From the cell containing the given text, extract its center point as (x, y) coordinate. 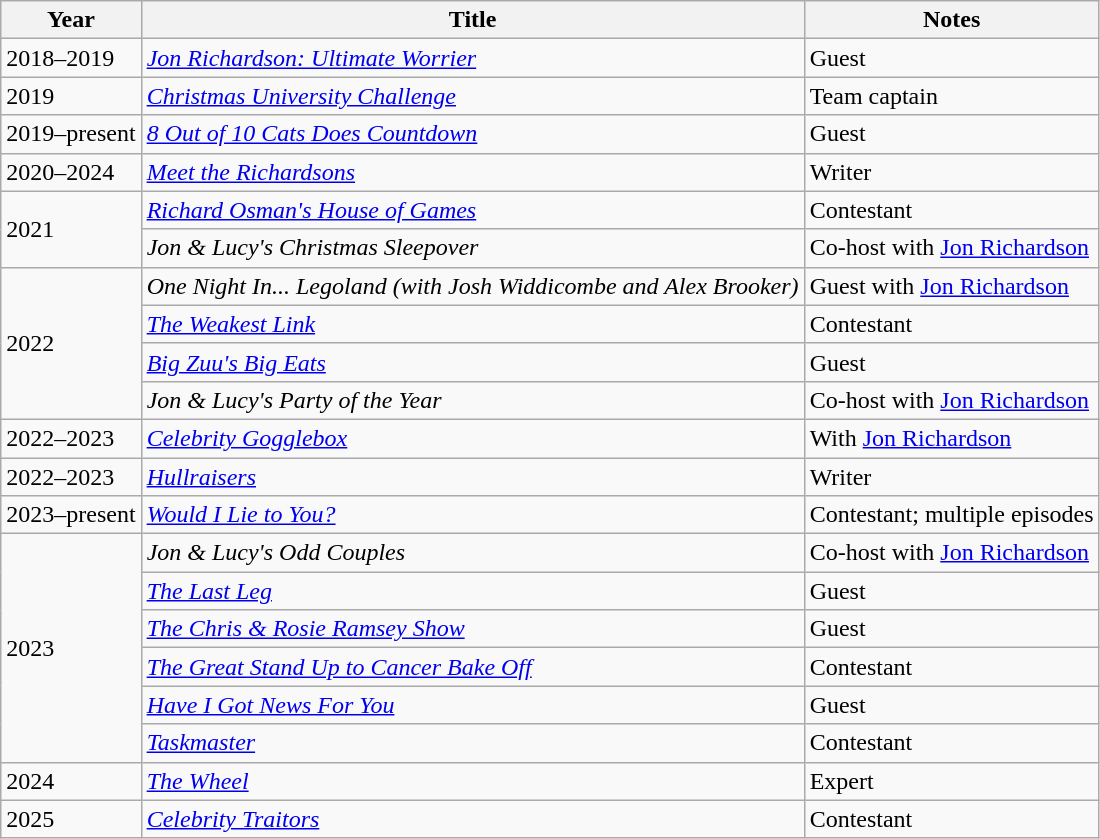
With Jon Richardson (952, 438)
Have I Got News For You (472, 705)
2018–2019 (71, 58)
Contestant; multiple episodes (952, 515)
Year (71, 20)
Meet the Richardsons (472, 172)
One Night In... Legoland (with Josh Widdicombe and Alex Brooker) (472, 286)
Big Zuu's Big Eats (472, 362)
Would I Lie to You? (472, 515)
2019 (71, 96)
Team captain (952, 96)
Guest with Jon Richardson (952, 286)
Jon & Lucy's Party of the Year (472, 400)
2020–2024 (71, 172)
Notes (952, 20)
2023–present (71, 515)
Taskmaster (472, 743)
Christmas University Challenge (472, 96)
The Chris & Rosie Ramsey Show (472, 629)
Title (472, 20)
Jon & Lucy's Odd Couples (472, 553)
2024 (71, 781)
The Last Leg (472, 591)
Richard Osman's House of Games (472, 210)
8 Out of 10 Cats Does Countdown (472, 134)
Hullraisers (472, 477)
The Weakest Link (472, 324)
The Great Stand Up to Cancer Bake Off (472, 667)
2025 (71, 819)
Jon & Lucy's Christmas Sleepover (472, 248)
2023 (71, 648)
2021 (71, 229)
2022 (71, 343)
Expert (952, 781)
The Wheel (472, 781)
2019–present (71, 134)
Jon Richardson: Ultimate Worrier (472, 58)
Celebrity Gogglebox (472, 438)
Celebrity Traitors (472, 819)
